Output the [x, y] coordinate of the center of the cell containing the given text.  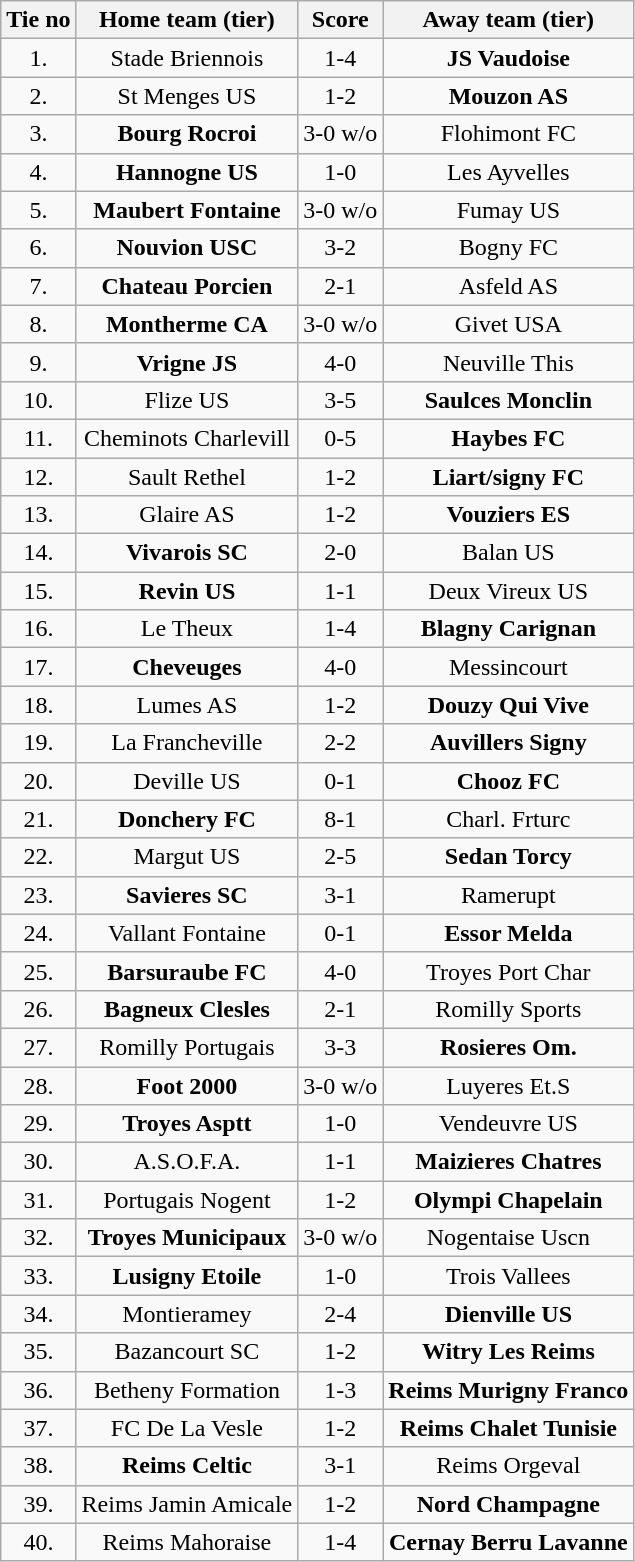
Flize US [187, 400]
30. [38, 1162]
Haybes FC [508, 438]
24. [38, 933]
17. [38, 667]
1-3 [340, 1390]
23. [38, 895]
7. [38, 286]
19. [38, 743]
Reims Celtic [187, 1466]
6. [38, 248]
2-2 [340, 743]
A.S.O.F.A. [187, 1162]
18. [38, 705]
Flohimont FC [508, 134]
22. [38, 857]
Chooz FC [508, 781]
11. [38, 438]
Cheminots Charlevill [187, 438]
Lumes AS [187, 705]
Sault Rethel [187, 477]
St Menges US [187, 96]
5. [38, 210]
34. [38, 1314]
Donchery FC [187, 819]
Bogny FC [508, 248]
8-1 [340, 819]
Dienville US [508, 1314]
Troyes Asptt [187, 1124]
Trois Vallees [508, 1276]
Reims Murigny Franco [508, 1390]
Margut US [187, 857]
Mouzon AS [508, 96]
Les Ayvelles [508, 172]
Nogentaise Uscn [508, 1238]
Romilly Sports [508, 1009]
Nord Champagne [508, 1504]
4. [38, 172]
JS Vaudoise [508, 58]
Rosieres Om. [508, 1047]
16. [38, 629]
Balan US [508, 553]
Foot 2000 [187, 1085]
1. [38, 58]
Nouvion USC [187, 248]
Essor Melda [508, 933]
Home team (tier) [187, 20]
36. [38, 1390]
20. [38, 781]
Witry Les Reims [508, 1352]
Barsuraube FC [187, 971]
Bourg Rocroi [187, 134]
3-3 [340, 1047]
32. [38, 1238]
Le Theux [187, 629]
Montherme CA [187, 324]
Douzy Qui Vive [508, 705]
Fumay US [508, 210]
Reims Orgeval [508, 1466]
Bagneux Clesles [187, 1009]
Saulces Monclin [508, 400]
Charl. Frturc [508, 819]
8. [38, 324]
Sedan Torcy [508, 857]
29. [38, 1124]
Vrigne JS [187, 362]
Glaire AS [187, 515]
Deux Vireux US [508, 591]
26. [38, 1009]
Revin US [187, 591]
Hannogne US [187, 172]
21. [38, 819]
0-5 [340, 438]
Reims Jamin Amicale [187, 1504]
3-2 [340, 248]
Messincourt [508, 667]
FC De La Vesle [187, 1428]
Deville US [187, 781]
13. [38, 515]
Troyes Municipaux [187, 1238]
La Francheville [187, 743]
33. [38, 1276]
Maizieres Chatres [508, 1162]
Stade Briennois [187, 58]
39. [38, 1504]
35. [38, 1352]
Givet USA [508, 324]
Away team (tier) [508, 20]
Betheny Formation [187, 1390]
31. [38, 1200]
Reims Mahoraise [187, 1542]
Ramerupt [508, 895]
Vivarois SC [187, 553]
Blagny Carignan [508, 629]
Portugais Nogent [187, 1200]
9. [38, 362]
Liart/signy FC [508, 477]
Auvillers Signy [508, 743]
25. [38, 971]
Cheveuges [187, 667]
Neuville This [508, 362]
Lusigny Etoile [187, 1276]
Vallant Fontaine [187, 933]
28. [38, 1085]
Savieres SC [187, 895]
Maubert Fontaine [187, 210]
Asfeld AS [508, 286]
38. [38, 1466]
14. [38, 553]
Olympi Chapelain [508, 1200]
2. [38, 96]
3-5 [340, 400]
2-0 [340, 553]
10. [38, 400]
Luyeres Et.S [508, 1085]
2-4 [340, 1314]
Reims Chalet Tunisie [508, 1428]
12. [38, 477]
Troyes Port Char [508, 971]
Tie no [38, 20]
Chateau Porcien [187, 286]
Vendeuvre US [508, 1124]
Cernay Berru Lavanne [508, 1542]
Romilly Portugais [187, 1047]
27. [38, 1047]
Score [340, 20]
37. [38, 1428]
15. [38, 591]
3. [38, 134]
2-5 [340, 857]
Vouziers ES [508, 515]
Bazancourt SC [187, 1352]
Montieramey [187, 1314]
40. [38, 1542]
